From the cell containing the given text, extract its center point as [x, y] coordinate. 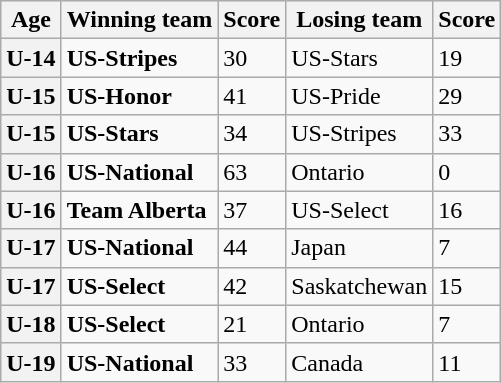
0 [467, 172]
11 [467, 362]
US-Pride [360, 96]
30 [252, 58]
37 [252, 210]
US-Honor [140, 96]
16 [467, 210]
19 [467, 58]
Team Alberta [140, 210]
U-18 [31, 324]
42 [252, 286]
41 [252, 96]
Losing team [360, 20]
Saskatchewan [360, 286]
U-19 [31, 362]
Winning team [140, 20]
63 [252, 172]
Canada [360, 362]
Japan [360, 248]
U-14 [31, 58]
44 [252, 248]
29 [467, 96]
Age [31, 20]
21 [252, 324]
15 [467, 286]
34 [252, 134]
